Return [x, y] of the center of cell containing provided text 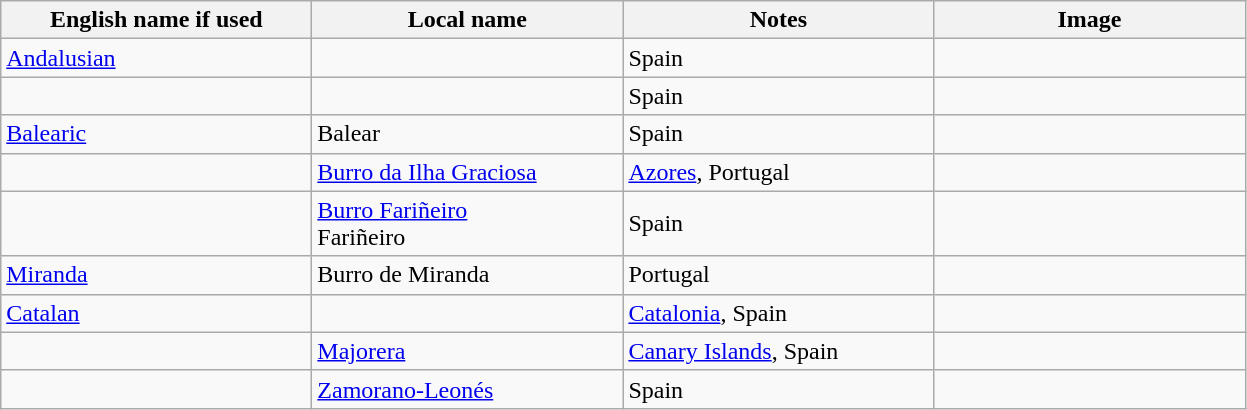
Catalonia, Spain [778, 313]
Local name [468, 20]
Portugal [778, 275]
Notes [778, 20]
Miranda [156, 275]
Burro FariñeiroFariñeiro [468, 224]
Burro de Miranda [468, 275]
Canary Islands, Spain [778, 351]
Andalusian [156, 58]
Burro da Ilha Graciosa [468, 172]
Balearic [156, 134]
Image [1090, 20]
Zamorano-Leonés [468, 389]
Balear [468, 134]
Majorera [468, 351]
Catalan [156, 313]
English name if used [156, 20]
Azores, Portugal [778, 172]
